Locate the cell with the specified text and output its (x, y) center coordinate. 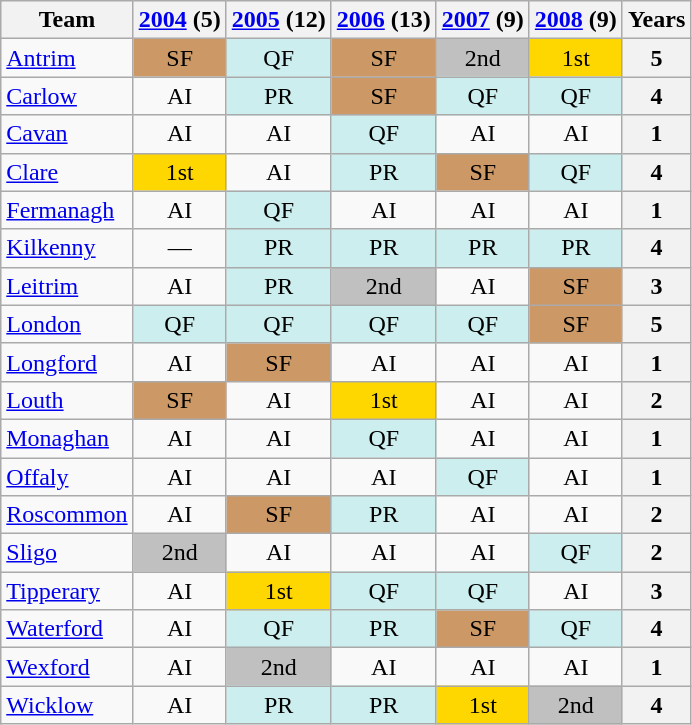
Antrim (67, 58)
Clare (67, 172)
Years (656, 20)
Leitrim (67, 286)
Wicklow (67, 705)
2004 (5) (180, 20)
Fermanagh (67, 210)
Wexford (67, 667)
2005 (12) (278, 20)
Team (67, 20)
Carlow (67, 96)
Roscommon (67, 515)
2008 (9) (576, 20)
Tipperary (67, 591)
Louth (67, 400)
Sligo (67, 553)
— (180, 248)
London (67, 324)
Waterford (67, 629)
Kilkenny (67, 248)
Offaly (67, 477)
2006 (13) (384, 20)
Monaghan (67, 438)
Longford (67, 362)
Cavan (67, 134)
2007 (9) (482, 20)
